Return (x, y) of the center of cell containing provided text 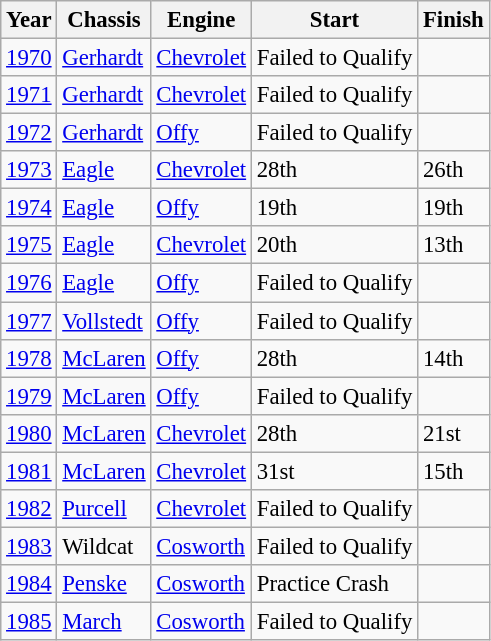
Engine (201, 20)
Start (334, 20)
1975 (29, 245)
1974 (29, 208)
Finish (454, 20)
14th (454, 358)
Penske (104, 584)
Wildcat (104, 546)
Year (29, 20)
13th (454, 245)
1973 (29, 170)
1971 (29, 95)
1976 (29, 283)
March (104, 621)
31st (334, 471)
1983 (29, 546)
21st (454, 433)
26th (454, 170)
1972 (29, 133)
1978 (29, 358)
1977 (29, 321)
Practice Crash (334, 584)
1979 (29, 396)
Vollstedt (104, 321)
1982 (29, 509)
1981 (29, 471)
15th (454, 471)
1985 (29, 621)
20th (334, 245)
1970 (29, 58)
1980 (29, 433)
Purcell (104, 509)
Chassis (104, 20)
1984 (29, 584)
